Search for the cell housing the specified text and yield its [x, y] center coordinate. 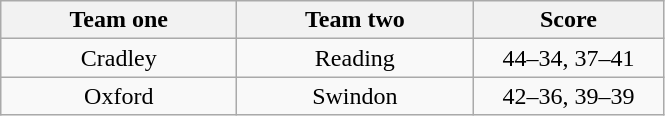
Swindon [355, 96]
42–36, 39–39 [568, 96]
Oxford [119, 96]
Team one [119, 20]
Team two [355, 20]
44–34, 37–41 [568, 58]
Reading [355, 58]
Score [568, 20]
Cradley [119, 58]
